Extract the [x, y] coordinate from the center of the cell holding the provided text.  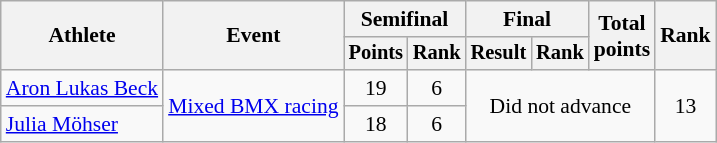
Semifinal [405, 19]
Event [253, 36]
18 [376, 124]
13 [686, 106]
Final [528, 19]
Aron Lukas Beck [82, 88]
Athlete [82, 36]
Julia Möhser [82, 124]
Totalpoints [622, 36]
Points [376, 54]
Did not advance [561, 106]
19 [376, 88]
Result [499, 54]
Mixed BMX racing [253, 106]
